Scan for the cell matching the given text and deliver its [x, y] coordinate at center. 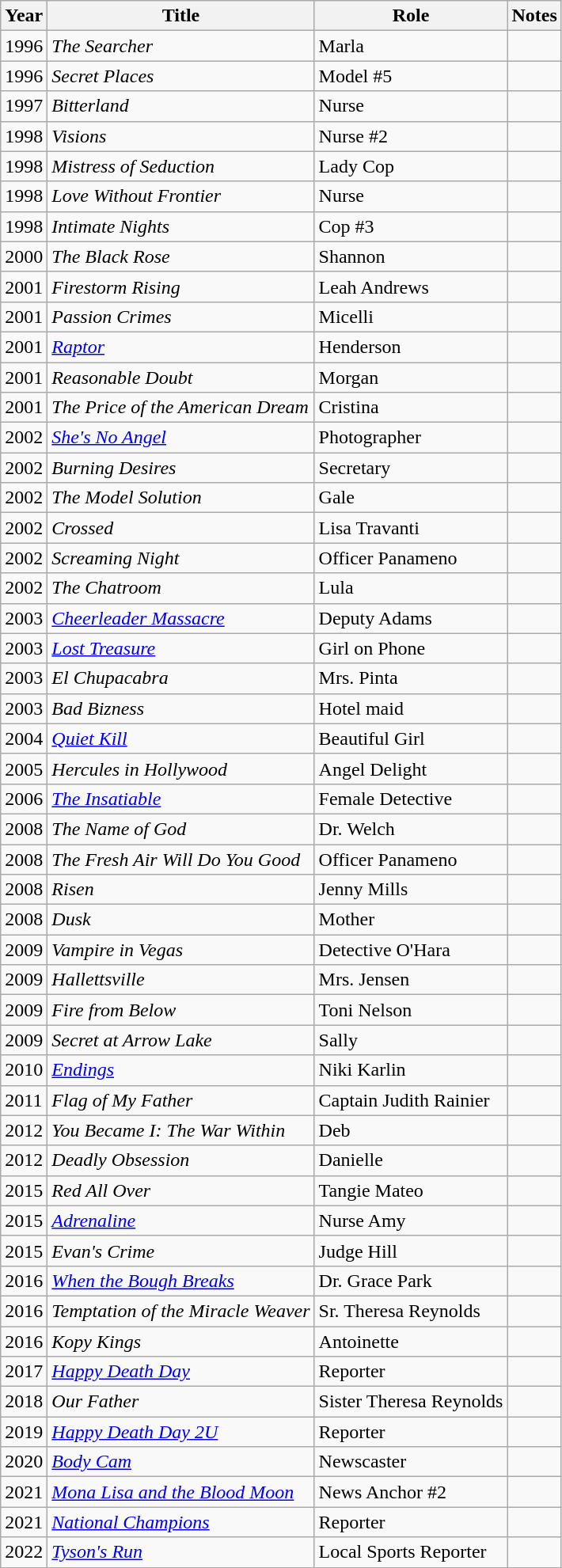
Deb [411, 1130]
Role [411, 16]
Notes [534, 16]
Leah Andrews [411, 287]
Visions [180, 136]
Cop #3 [411, 226]
When the Bough Breaks [180, 1281]
Nurse Amy [411, 1221]
Mrs. Pinta [411, 678]
2017 [24, 1372]
2006 [24, 799]
Risen [180, 890]
Happy Death Day [180, 1372]
Bitterland [180, 106]
Secret Places [180, 76]
Crossed [180, 528]
Photographer [411, 438]
Dr. Welch [411, 829]
2020 [24, 1462]
2022 [24, 1552]
2010 [24, 1070]
Intimate Nights [180, 226]
Tangie Mateo [411, 1190]
Vampire in Vegas [180, 950]
Deadly Obsession [180, 1160]
Secret at Arrow Lake [180, 1040]
Angel Delight [411, 769]
Secretary [411, 468]
Endings [180, 1070]
Captain Judith Rainier [411, 1100]
Model #5 [411, 76]
Evan's Crime [180, 1251]
Newscaster [411, 1462]
Detective O'Hara [411, 950]
Shannon [411, 256]
Bad Bizness [180, 708]
Mona Lisa and the Blood Moon [180, 1492]
2019 [24, 1432]
1997 [24, 106]
The Chatroom [180, 588]
Morgan [411, 378]
Henderson [411, 347]
Sr. Theresa Reynolds [411, 1311]
2018 [24, 1402]
The Black Rose [180, 256]
The Name of God [180, 829]
Nurse #2 [411, 136]
Tyson's Run [180, 1552]
Fire from Below [180, 1010]
Adrenaline [180, 1221]
Sister Theresa Reynolds [411, 1402]
Red All Over [180, 1190]
Lost Treasure [180, 648]
Toni Nelson [411, 1010]
Local Sports Reporter [411, 1552]
2004 [24, 738]
National Champions [180, 1522]
Title [180, 16]
The Price of the American Dream [180, 408]
Antoinette [411, 1342]
The Fresh Air Will Do You Good [180, 859]
Kopy Kings [180, 1342]
Our Father [180, 1402]
Lady Cop [411, 166]
Flag of My Father [180, 1100]
Passion Crimes [180, 317]
News Anchor #2 [411, 1492]
Beautiful Girl [411, 738]
Gale [411, 498]
2000 [24, 256]
Mistress of Seduction [180, 166]
Burning Desires [180, 468]
Judge Hill [411, 1251]
Dusk [180, 920]
She's No Angel [180, 438]
Dr. Grace Park [411, 1281]
Cheerleader Massacre [180, 618]
Hercules in Hollywood [180, 769]
The Searcher [180, 46]
Girl on Phone [411, 648]
2005 [24, 769]
Temptation of the Miracle Weaver [180, 1311]
Body Cam [180, 1462]
Mrs. Jensen [411, 980]
Lula [411, 588]
Micelli [411, 317]
The Insatiable [180, 799]
Screaming Night [180, 558]
Reasonable Doubt [180, 378]
El Chupacabra [180, 678]
Quiet Kill [180, 738]
Mother [411, 920]
Love Without Frontier [180, 196]
Cristina [411, 408]
Firestorm Rising [180, 287]
Female Detective [411, 799]
Raptor [180, 347]
2011 [24, 1100]
Lisa Travanti [411, 528]
Hotel maid [411, 708]
You Became I: The War Within [180, 1130]
Jenny Mills [411, 890]
Danielle [411, 1160]
Deputy Adams [411, 618]
Happy Death Day 2U [180, 1432]
The Model Solution [180, 498]
Niki Karlin [411, 1070]
Hallettsville [180, 980]
Sally [411, 1040]
Year [24, 16]
Marla [411, 46]
